Find where the given text appears and provide that cell's center as (X, Y) coordinate. 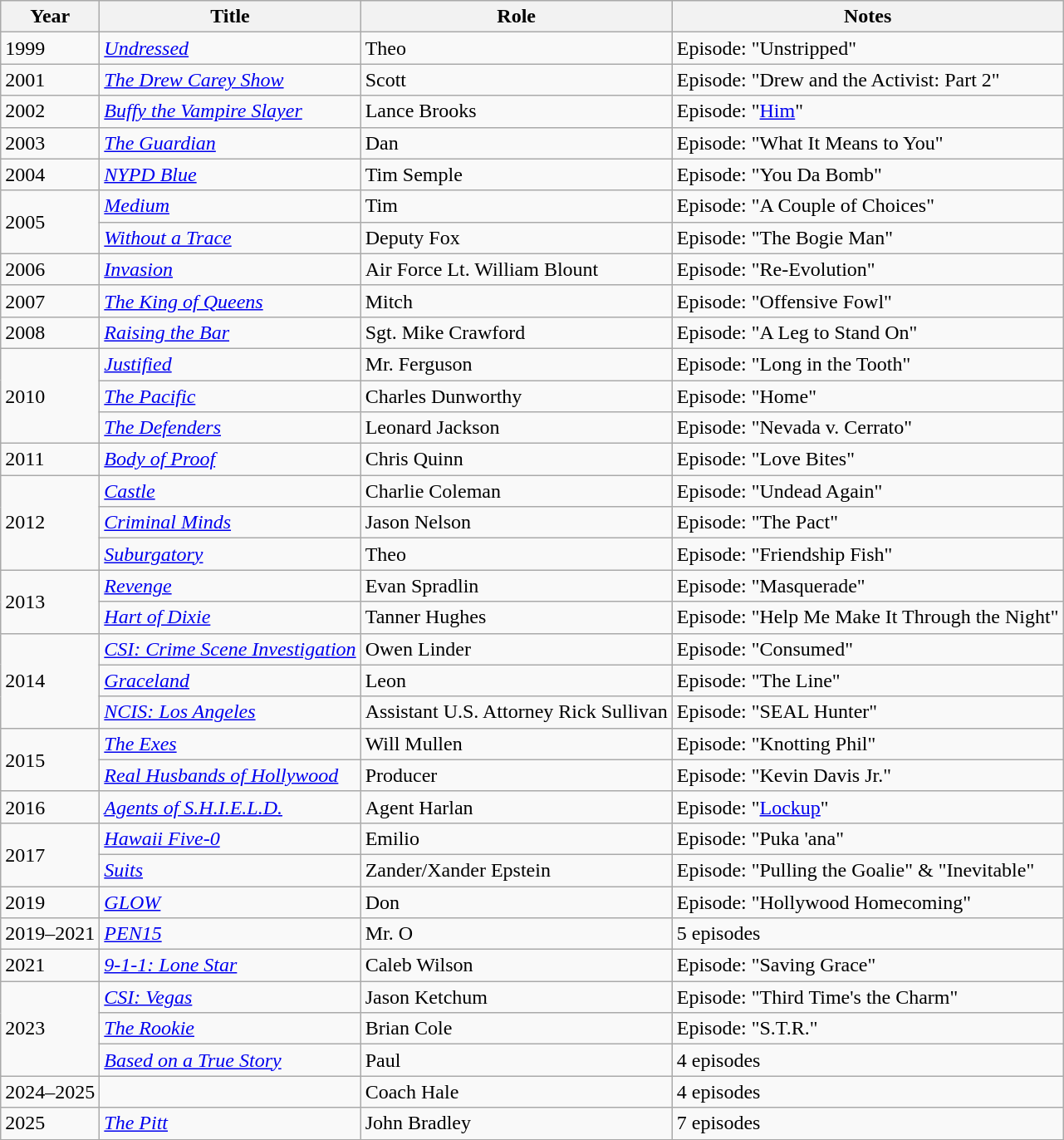
Sgt. Mike Crawford (517, 332)
Without a Trace (230, 238)
Charles Dunworthy (517, 396)
2003 (50, 143)
Buffy the Vampire Slayer (230, 111)
Owen Linder (517, 649)
2016 (50, 807)
2019 (50, 902)
2010 (50, 396)
Suburgatory (230, 554)
Episode: "You Da Bomb" (867, 174)
Episode: "A Leg to Stand On" (867, 332)
Episode: "Third Time's the Charm" (867, 997)
Don (517, 902)
Episode: "Offensive Fowl" (867, 301)
Episode: "Hollywood Homecoming" (867, 902)
John Bradley (517, 1123)
Tim Semple (517, 174)
Role (517, 17)
Deputy Fox (517, 238)
2002 (50, 111)
7 episodes (867, 1123)
Real Husbands of Hollywood (230, 775)
The Pitt (230, 1123)
2012 (50, 523)
Episode: "Kevin Davis Jr." (867, 775)
Episode: "Help Me Make It Through the Night" (867, 617)
NYPD Blue (230, 174)
Episode: "The Pact" (867, 523)
Episode: "The Line" (867, 681)
Medium (230, 206)
1999 (50, 48)
Episode: "The Bogie Man" (867, 238)
Lance Brooks (517, 111)
Jason Nelson (517, 523)
Air Force Lt. William Blount (517, 269)
PEN15 (230, 934)
Producer (517, 775)
Episode: "Drew and the Activist: Part 2" (867, 80)
Tim (517, 206)
Charlie Coleman (517, 491)
Emilio (517, 838)
Will Mullen (517, 744)
Zander/Xander Epstein (517, 870)
Brian Cole (517, 1029)
Jason Ketchum (517, 997)
2006 (50, 269)
Episode: "Puka 'ana" (867, 838)
The Defenders (230, 428)
The King of Queens (230, 301)
2019–2021 (50, 934)
2005 (50, 222)
2025 (50, 1123)
2004 (50, 174)
2013 (50, 602)
Castle (230, 491)
2017 (50, 854)
Invasion (230, 269)
2024–2025 (50, 1092)
GLOW (230, 902)
Evan Spradlin (517, 586)
Episode: "Long in the Tooth" (867, 364)
Based on a True Story (230, 1060)
2021 (50, 966)
Leon (517, 681)
Raising the Bar (230, 332)
2011 (50, 459)
The Pacific (230, 396)
Leonard Jackson (517, 428)
The Guardian (230, 143)
Year (50, 17)
Graceland (230, 681)
Tanner Hughes (517, 617)
Paul (517, 1060)
Episode: "Pulling the Goalie" & "Inevitable" (867, 870)
Episode: "Lockup" (867, 807)
Caleb Wilson (517, 966)
2001 (50, 80)
Notes (867, 17)
Revenge (230, 586)
2014 (50, 681)
9-1-1: Lone Star (230, 966)
Dan (517, 143)
The Exes (230, 744)
Hart of Dixie (230, 617)
NCIS: Los Angeles (230, 712)
Episode: "Saving Grace" (867, 966)
Criminal Minds (230, 523)
Mr. Ferguson (517, 364)
Episode: "Re-Evolution" (867, 269)
Episode: "Undead Again" (867, 491)
Episode: "What It Means to You" (867, 143)
Scott (517, 80)
The Rookie (230, 1029)
Episode: "Knotting Phil" (867, 744)
Episode: "Masquerade" (867, 586)
2015 (50, 759)
The Drew Carey Show (230, 80)
Body of Proof (230, 459)
Hawaii Five-0 (230, 838)
CSI: Vegas (230, 997)
Suits (230, 870)
Agent Harlan (517, 807)
Episode: "Love Bites" (867, 459)
Coach Hale (517, 1092)
Mitch (517, 301)
CSI: Crime Scene Investigation (230, 649)
Mr. O (517, 934)
Episode: "A Couple of Choices" (867, 206)
Episode: "Friendship Fish" (867, 554)
Justified (230, 364)
2007 (50, 301)
Assistant U.S. Attorney Rick Sullivan (517, 712)
2008 (50, 332)
Title (230, 17)
Episode: "SEAL Hunter" (867, 712)
Episode: "Unstripped" (867, 48)
Episode: "S.T.R." (867, 1029)
5 episodes (867, 934)
Episode: "Home" (867, 396)
Undressed (230, 48)
2023 (50, 1029)
Episode: "Him" (867, 111)
Episode: "Consumed" (867, 649)
Agents of S.H.I.E.L.D. (230, 807)
Chris Quinn (517, 459)
Episode: "Nevada v. Cerrato" (867, 428)
